Return the [x, y] coordinate for the center point of the cell that contains the specified text.  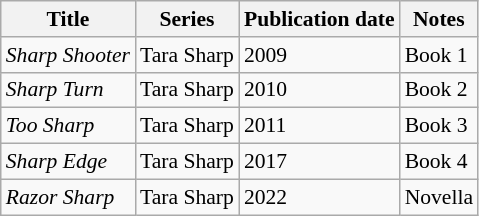
2009 [320, 55]
Series [187, 19]
Razor Sharp [68, 197]
Sharp Shooter [68, 55]
Sharp Turn [68, 90]
2017 [320, 162]
Book 3 [439, 126]
Too Sharp [68, 126]
Book 2 [439, 90]
2011 [320, 126]
Notes [439, 19]
Publication date [320, 19]
2022 [320, 197]
Novella [439, 197]
Book 1 [439, 55]
2010 [320, 90]
Book 4 [439, 162]
Sharp Edge [68, 162]
Title [68, 19]
